From the cell containing the given text, extract its center point as [x, y] coordinate. 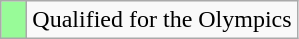
Qualified for the Olympics [162, 20]
